Pinpoint the cell where the given text exists, returning its (X, Y) midpoint coordinate. 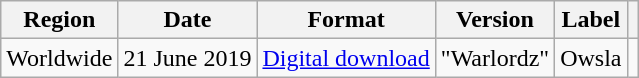
Date (188, 20)
Worldwide (60, 58)
21 June 2019 (188, 58)
Format (346, 20)
Region (60, 20)
Label (591, 20)
Digital download (346, 58)
"Warlordz" (494, 58)
Owsla (591, 58)
Version (494, 20)
